Pinpoint the cell where the given text exists, returning its (X, Y) midpoint coordinate. 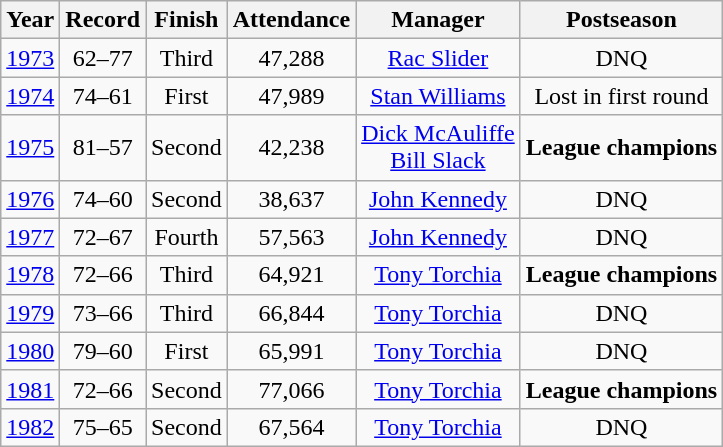
62–77 (103, 58)
Manager (438, 20)
Postseason (621, 20)
57,563 (291, 237)
42,238 (291, 148)
1974 (30, 96)
74–60 (103, 199)
Fourth (187, 237)
38,637 (291, 199)
Rac Slider (438, 58)
Dick McAuliffeBill Slack (438, 148)
Finish (187, 20)
67,564 (291, 427)
75–65 (103, 427)
Stan Williams (438, 96)
79–60 (103, 351)
1981 (30, 389)
73–66 (103, 313)
1978 (30, 275)
64,921 (291, 275)
72–67 (103, 237)
1979 (30, 313)
1975 (30, 148)
66,844 (291, 313)
Attendance (291, 20)
81–57 (103, 148)
65,991 (291, 351)
1980 (30, 351)
Year (30, 20)
Record (103, 20)
74–61 (103, 96)
1982 (30, 427)
1976 (30, 199)
1973 (30, 58)
1977 (30, 237)
77,066 (291, 389)
Lost in first round (621, 96)
47,288 (291, 58)
47,989 (291, 96)
